Locate the cell with the specified text and output its (x, y) center coordinate. 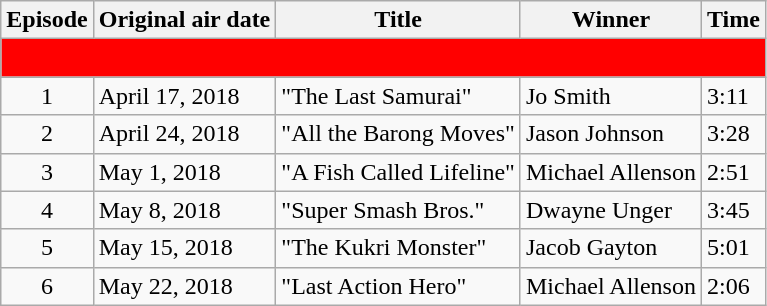
"Last Action Hero" (398, 286)
3:11 (733, 96)
"The Last Samurai" (398, 96)
April 24, 2018 (184, 134)
Winner (610, 20)
May 8, 2018 (184, 210)
Jason Johnson (610, 134)
2 (47, 134)
4 (47, 210)
"Super Smash Bros." (398, 210)
3:28 (733, 134)
Original air date (184, 20)
Jacob Gayton (610, 248)
May 22, 2018 (184, 286)
Jo Smith (610, 96)
"All the Barong Moves" (398, 134)
May 15, 2018 (184, 248)
"The Kukri Monster" (398, 248)
April 17, 2018 (184, 96)
6 (47, 286)
3 (47, 172)
May 1, 2018 (184, 172)
5:01 (733, 248)
Title (398, 20)
Dwayne Unger (610, 210)
3:45 (733, 210)
Time (733, 20)
Episode (47, 20)
1 (47, 96)
"A Fish Called Lifeline" (398, 172)
2:06 (733, 286)
5 (47, 248)
2:51 (733, 172)
